Locate the cell with the specified text and output its [X, Y] center coordinate. 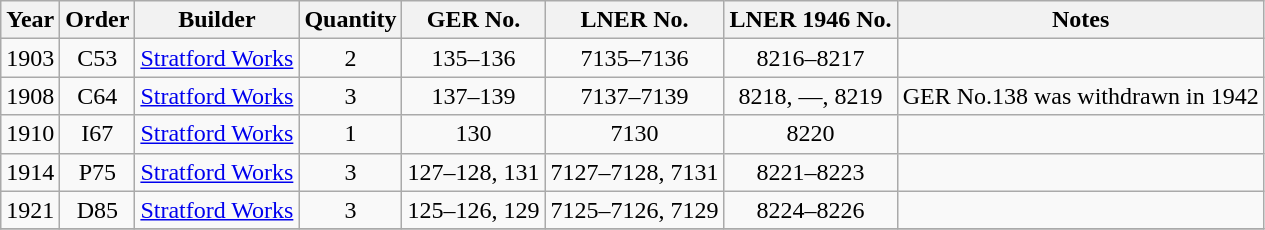
1903 [30, 58]
Order [98, 20]
127–128, 131 [474, 172]
D85 [98, 210]
8216–8217 [810, 58]
Year [30, 20]
C53 [98, 58]
Quantity [350, 20]
7130 [634, 134]
130 [474, 134]
8218, —, 8219 [810, 96]
135–136 [474, 58]
8220 [810, 134]
1921 [30, 210]
7135–7136 [634, 58]
125–126, 129 [474, 210]
1910 [30, 134]
GER No.138 was withdrawn in 1942 [1080, 96]
1914 [30, 172]
I67 [98, 134]
1 [350, 134]
137–139 [474, 96]
Builder [217, 20]
P75 [98, 172]
8221–8223 [810, 172]
7137–7139 [634, 96]
1908 [30, 96]
2 [350, 58]
LNER 1946 No. [810, 20]
GER No. [474, 20]
C64 [98, 96]
7127–7128, 7131 [634, 172]
7125–7126, 7129 [634, 210]
8224–8226 [810, 210]
LNER No. [634, 20]
Notes [1080, 20]
